Determine the [x, y] coordinate at the center of the cell enclosing the given text.  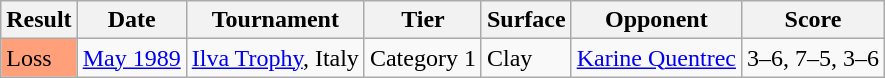
3–6, 7–5, 3–6 [812, 58]
Surface [526, 20]
Opponent [656, 20]
Clay [526, 58]
Result [39, 20]
Score [812, 20]
Karine Quentrec [656, 58]
Tournament [275, 20]
Loss [39, 58]
Tier [422, 20]
Ilva Trophy, Italy [275, 58]
Category 1 [422, 58]
May 1989 [132, 58]
Date [132, 20]
